For the text-containing cell, return its midpoint in [X, Y] coordinate format. 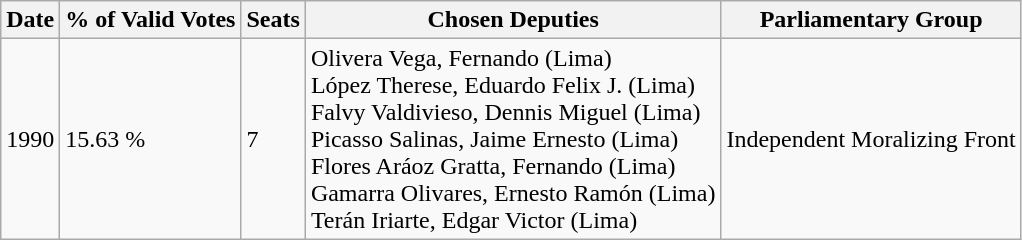
7 [273, 139]
15.63 % [150, 139]
Date [30, 20]
Chosen Deputies [513, 20]
Seats [273, 20]
Independent Moralizing Front [871, 139]
% of Valid Votes [150, 20]
Parliamentary Group [871, 20]
1990 [30, 139]
